Return the [X, Y] coordinate for the center point of the cell that contains the specified text.  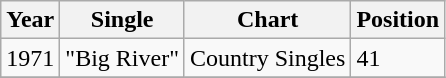
Country Singles [267, 58]
1971 [30, 58]
41 [398, 58]
Position [398, 20]
Chart [267, 20]
"Big River" [122, 58]
Year [30, 20]
Single [122, 20]
